Pinpoint the cell where the given text exists, returning its (X, Y) midpoint coordinate. 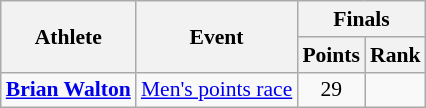
Rank (396, 55)
Points (331, 55)
Brian Walton (68, 90)
Event (216, 36)
Athlete (68, 36)
Finals (361, 19)
29 (331, 90)
Men's points race (216, 90)
